Capture the cell that displays the provided text and extract its [X, Y] central coordinate. 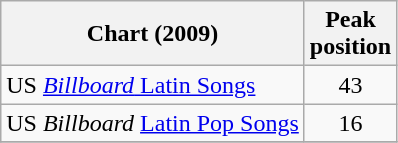
US Billboard Latin Pop Songs [153, 123]
US Billboard Latin Songs [153, 85]
43 [350, 85]
Chart (2009) [153, 34]
16 [350, 123]
Peakposition [350, 34]
